For the text-containing cell, return its midpoint in [X, Y] coordinate format. 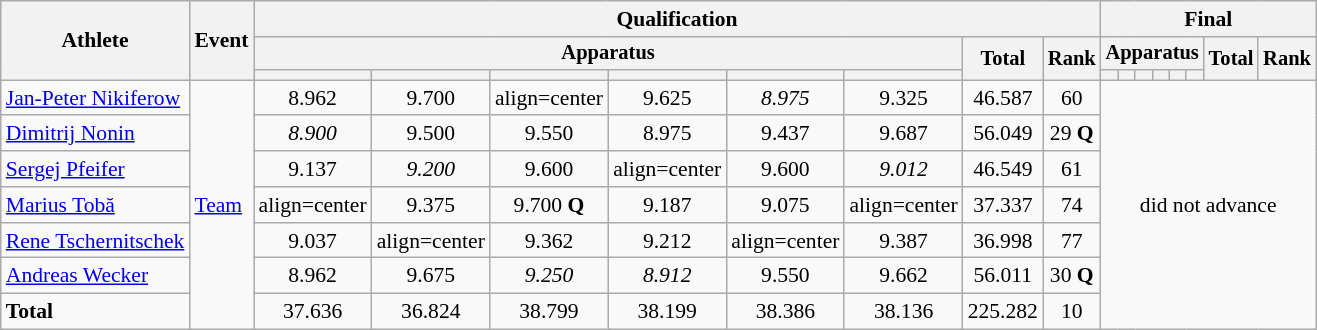
9.700 Q [549, 205]
225.282 [1003, 312]
36.998 [1003, 241]
9.325 [903, 98]
9.012 [903, 169]
30 Q [1072, 276]
Athlete [96, 40]
9.187 [667, 205]
9.700 [431, 98]
Marius Tobă [96, 205]
9.137 [313, 169]
37.337 [1003, 205]
9.675 [431, 276]
9.375 [431, 205]
46.587 [1003, 98]
9.437 [785, 134]
10 [1072, 312]
9.250 [549, 276]
9.212 [667, 241]
Jan-Peter Nikiferow [96, 98]
9.362 [549, 241]
Andreas Wecker [96, 276]
37.636 [313, 312]
Qualification [678, 19]
36.824 [431, 312]
38.136 [903, 312]
Team [221, 204]
38.799 [549, 312]
Final [1208, 19]
46.549 [1003, 169]
60 [1072, 98]
9.075 [785, 205]
8.912 [667, 276]
38.199 [667, 312]
Dimitrij Nonin [96, 134]
77 [1072, 241]
29 Q [1072, 134]
9.037 [313, 241]
61 [1072, 169]
56.049 [1003, 134]
38.386 [785, 312]
Event [221, 40]
Sergej Pfeifer [96, 169]
9.625 [667, 98]
9.687 [903, 134]
8.900 [313, 134]
9.662 [903, 276]
did not advance [1208, 204]
9.500 [431, 134]
Rene Tschernitschek [96, 241]
74 [1072, 205]
56.011 [1003, 276]
9.387 [903, 241]
9.200 [431, 169]
